Determine the (X, Y) coordinate at the center of the cell enclosing the given text.  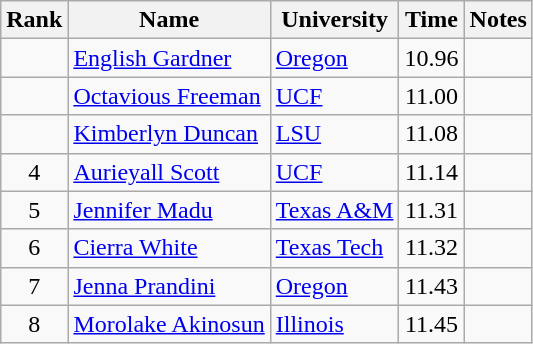
11.43 (432, 286)
10.96 (432, 58)
5 (34, 210)
University (334, 20)
Aurieyall Scott (169, 172)
11.32 (432, 248)
Time (432, 20)
Jenna Prandini (169, 286)
11.31 (432, 210)
Texas A&M (334, 210)
Rank (34, 20)
LSU (334, 134)
7 (34, 286)
Morolake Akinosun (169, 324)
Octavious Freeman (169, 96)
8 (34, 324)
6 (34, 248)
Illinois (334, 324)
11.00 (432, 96)
Name (169, 20)
11.14 (432, 172)
Texas Tech (334, 248)
Jennifer Madu (169, 210)
Cierra White (169, 248)
Kimberlyn Duncan (169, 134)
English Gardner (169, 58)
4 (34, 172)
Notes (498, 20)
11.08 (432, 134)
11.45 (432, 324)
